For the text-containing cell, return its midpoint in (x, y) coordinate format. 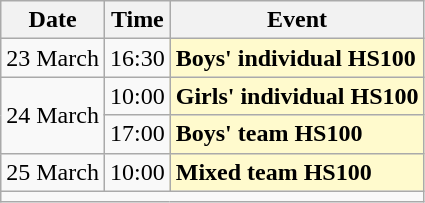
Boys' individual HS100 (297, 58)
17:00 (137, 134)
Boys' team HS100 (297, 134)
23 March (53, 58)
Time (137, 20)
25 March (53, 172)
Girls' individual HS100 (297, 96)
16:30 (137, 58)
Date (53, 20)
Event (297, 20)
24 March (53, 115)
Mixed team HS100 (297, 172)
